Capture the cell that displays the provided text and extract its [X, Y] central coordinate. 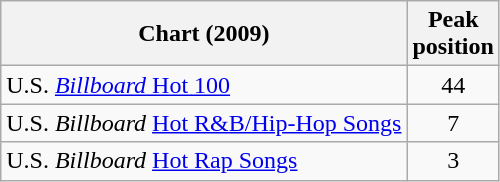
Chart (2009) [204, 34]
Peakposition [453, 34]
7 [453, 123]
U.S. Billboard Hot 100 [204, 85]
U.S. Billboard Hot R&B/Hip-Hop Songs [204, 123]
44 [453, 85]
3 [453, 161]
U.S. Billboard Hot Rap Songs [204, 161]
